Search for the cell housing the specified text and yield its [X, Y] center coordinate. 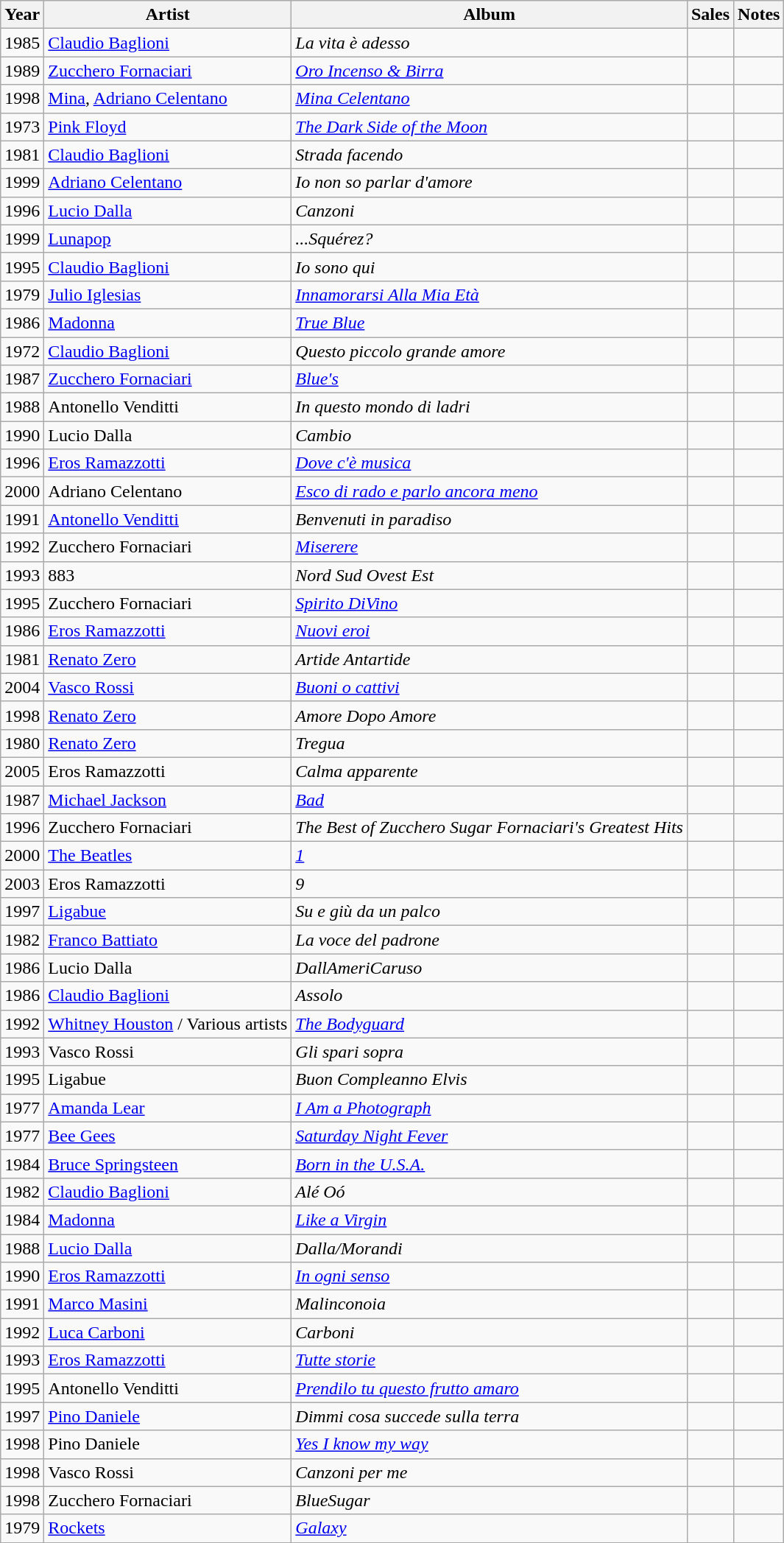
Galaxy [490, 1528]
Dove c'è musica [490, 463]
Dalla/Morandi [490, 1248]
Nord Sud Ovest Est [490, 575]
Born in the U.S.A. [490, 1164]
Blue's [490, 379]
True Blue [490, 323]
Esco di rado e parlo ancora meno [490, 491]
Dimmi cosa succede sulla terra [490, 1416]
1972 [22, 351]
Io sono qui [490, 267]
Luca Carboni [168, 1332]
In ogni senso [490, 1276]
Canzoni per me [490, 1472]
DallAmeriCaruso [490, 968]
Malinconoia [490, 1304]
Amanda Lear [168, 1108]
Oro Incenso & Birra [490, 71]
I Am a Photograph [490, 1108]
Canzoni [490, 211]
Bruce Springsteen [168, 1164]
9 [490, 884]
Su e giù da un palco [490, 912]
Marco Masini [168, 1304]
Michael Jackson [168, 799]
Strada facendo [490, 155]
Amore Dopo Amore [490, 715]
Spirito DiVino [490, 603]
The Dark Side of the Moon [490, 127]
In questo mondo di ladri [490, 407]
Mina Celentano [490, 99]
Buon Compleanno Elvis [490, 1080]
Gli spari sopra [490, 1052]
Artist [168, 15]
Notes [759, 15]
Sales [710, 15]
The Best of Zucchero Sugar Fornaciari's Greatest Hits [490, 828]
Tutte storie [490, 1360]
2003 [22, 884]
Yes I know my way [490, 1444]
Prendilo tu questo frutto amaro [490, 1388]
2005 [22, 771]
BlueSugar [490, 1500]
Innamorarsi Alla Mia Età [490, 295]
1989 [22, 71]
...Squérez? [490, 239]
1985 [22, 43]
Alé Oó [490, 1192]
The Bodyguard [490, 1024]
Whitney Houston / Various artists [168, 1024]
Assolo [490, 996]
Questo piccolo grande amore [490, 351]
Rockets [168, 1528]
1980 [22, 743]
Artide Antartide [490, 659]
Calma apparente [490, 771]
Year [22, 15]
Album [490, 15]
Franco Battiato [168, 940]
Mina, Adriano Celentano [168, 99]
1 [490, 856]
Julio Iglesias [168, 295]
Tregua [490, 743]
Saturday Night Fever [490, 1136]
883 [168, 575]
Bad [490, 799]
Bee Gees [168, 1136]
1973 [22, 127]
Buoni o cattivi [490, 687]
Like a Virgin [490, 1220]
Lunapop [168, 239]
Pink Floyd [168, 127]
Benvenuti in paradiso [490, 519]
Miserere [490, 547]
Cambio [490, 435]
2004 [22, 687]
Carboni [490, 1332]
Io non so parlar d'amore [490, 183]
La vita è adesso [490, 43]
Nuovi eroi [490, 631]
The Beatles [168, 856]
La voce del padrone [490, 940]
